Extract the [X, Y] coordinate from the center of the cell holding the provided text.  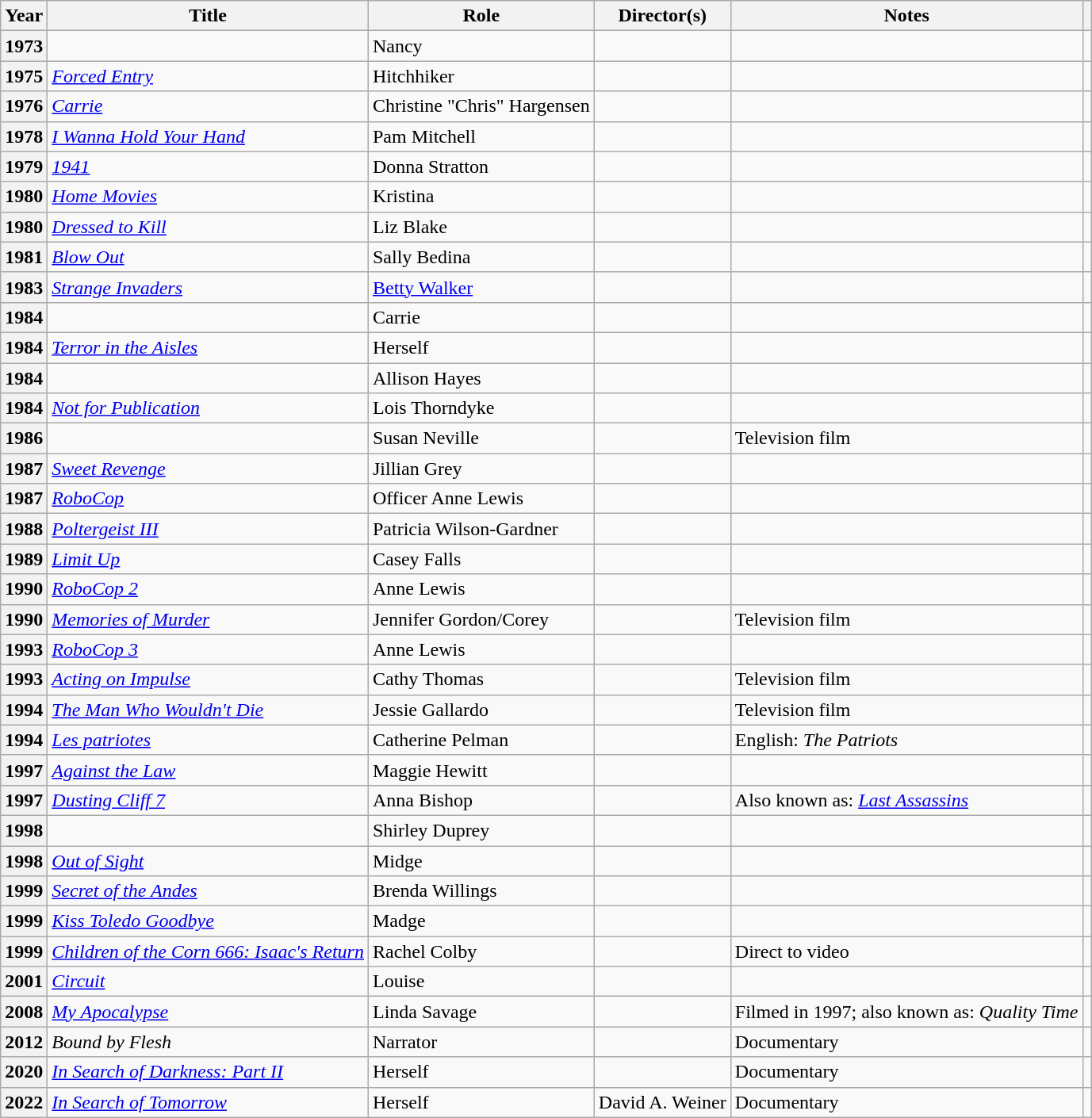
Against the Law [208, 770]
Kristina [481, 197]
2008 [24, 1012]
Notes [906, 16]
Secret of the Andes [208, 891]
Casey Falls [481, 559]
Midge [481, 860]
Strange Invaders [208, 287]
Director(s) [662, 16]
1983 [24, 287]
My Apocalypse [208, 1012]
1988 [24, 529]
Children of the Corn 666: Isaac's Return [208, 951]
1978 [24, 136]
Not for Publication [208, 408]
Circuit [208, 982]
Home Movies [208, 197]
Catherine Pelman [481, 740]
1989 [24, 559]
Susan Neville [481, 438]
RoboCop 3 [208, 649]
English: The Patriots [906, 740]
Dressed to Kill [208, 227]
In Search of Tomorrow [208, 1102]
Limit Up [208, 559]
Out of Sight [208, 860]
Terror in the Aisles [208, 347]
Hitchhiker [481, 76]
In Search of Darkness: Part II [208, 1072]
1981 [24, 257]
Cathy Thomas [481, 680]
2020 [24, 1072]
Anna Bishop [481, 800]
Donna Stratton [481, 167]
Sally Bedina [481, 257]
Narrator [481, 1042]
Madge [481, 921]
Direct to video [906, 951]
Poltergeist III [208, 529]
Also known as: Last Assassins [906, 800]
Dusting Cliff 7 [208, 800]
Nancy [481, 46]
1979 [24, 167]
Acting on Impulse [208, 680]
1941 [208, 167]
Jessie Gallardo [481, 710]
1986 [24, 438]
The Man Who Wouldn't Die [208, 710]
Louise [481, 982]
Christine "Chris" Hargensen [481, 106]
I Wanna Hold Your Hand [208, 136]
Shirley Duprey [481, 830]
2022 [24, 1102]
Brenda Willings [481, 891]
Linda Savage [481, 1012]
Liz Blake [481, 227]
Jillian Grey [481, 469]
Officer Anne Lewis [481, 499]
Role [481, 16]
Kiss Toledo Goodbye [208, 921]
RoboCop 2 [208, 589]
Filmed in 1997; also known as: Quality Time [906, 1012]
Year [24, 16]
2012 [24, 1042]
Blow Out [208, 257]
Maggie Hewitt [481, 770]
Patricia Wilson-Gardner [481, 529]
Jennifer Gordon/Corey [481, 619]
Betty Walker [481, 287]
1973 [24, 46]
Forced Entry [208, 76]
RoboCop [208, 499]
Sweet Revenge [208, 469]
Lois Thorndyke [481, 408]
Memories of Murder [208, 619]
Les patriotes [208, 740]
Pam Mitchell [481, 136]
1975 [24, 76]
1976 [24, 106]
Bound by Flesh [208, 1042]
Rachel Colby [481, 951]
Allison Hayes [481, 378]
David A. Weiner [662, 1102]
Title [208, 16]
2001 [24, 982]
